Determine the (X, Y) coordinate at the center of the cell enclosing the given text.  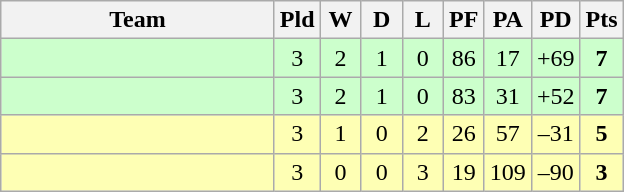
Pts (602, 20)
109 (508, 172)
PD (556, 20)
57 (508, 134)
W (340, 20)
+52 (556, 96)
L (422, 20)
19 (464, 172)
PA (508, 20)
Pld (297, 20)
D (382, 20)
17 (508, 58)
86 (464, 58)
–31 (556, 134)
Team (138, 20)
5 (602, 134)
PF (464, 20)
31 (508, 96)
–90 (556, 172)
26 (464, 134)
+69 (556, 58)
83 (464, 96)
